Locate the cell with the specified text and output its (x, y) center coordinate. 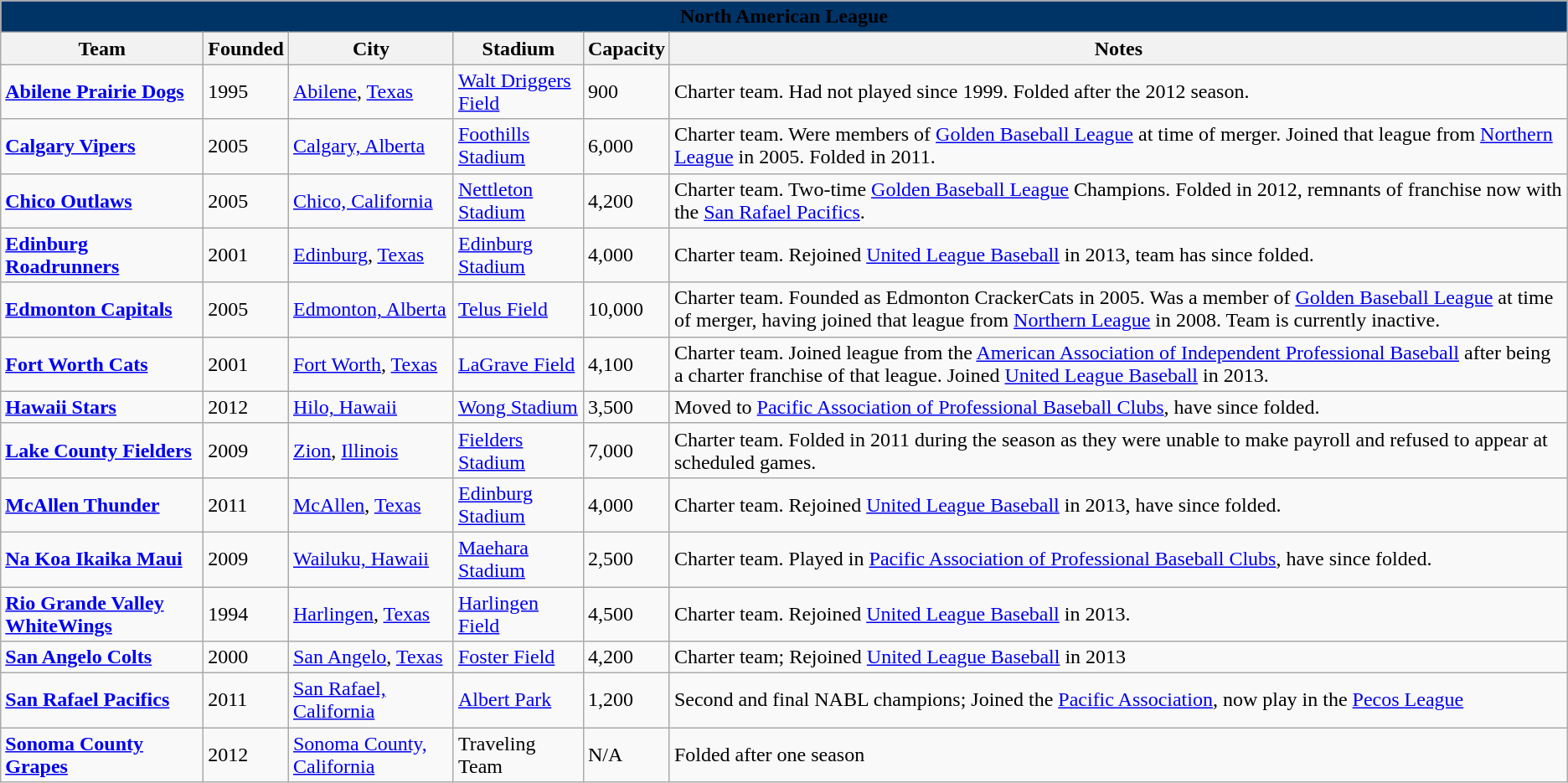
Fielders Stadium (518, 451)
1995 (246, 92)
Chico Outlaws (102, 201)
Calgary Vipers (102, 146)
Stadium (518, 49)
Abilene Prairie Dogs (102, 92)
Charter team. Were members of Golden Baseball League at time of merger. Joined that league from Northern League in 2005. Folded in 2011. (1118, 146)
Calgary, Alberta (370, 146)
McAllen, Texas (370, 504)
San Angelo Colts (102, 657)
San Angelo, Texas (370, 657)
2,500 (627, 559)
10,000 (627, 310)
Foothills Stadium (518, 146)
1,200 (627, 700)
4,100 (627, 363)
Rio Grande Valley WhiteWings (102, 613)
Sonoma County Grapes (102, 755)
Charter team. Had not played since 1999. Folded after the 2012 season. (1118, 92)
3,500 (627, 407)
6,000 (627, 146)
Charter team. Played in Pacific Association of Professional Baseball Clubs, have since folded. (1118, 559)
Fort Worth, Texas (370, 363)
City (370, 49)
1994 (246, 613)
Hilo, Hawaii (370, 407)
Abilene, Texas (370, 92)
Sonoma County, California (370, 755)
Nettleton Stadium (518, 201)
Lake County Fielders (102, 451)
Notes (1118, 49)
North American League (784, 17)
Albert Park (518, 700)
2000 (246, 657)
Maehara Stadium (518, 559)
Wong Stadium (518, 407)
San Rafael Pacifics (102, 700)
Charter team. Rejoined United League Baseball in 2013, team has since folded. (1118, 255)
Traveling Team (518, 755)
Zion, Illinois (370, 451)
Fort Worth Cats (102, 363)
Foster Field (518, 657)
Folded after one season (1118, 755)
Second and final NABL champions; Joined the Pacific Association, now play in the Pecos League (1118, 700)
Edmonton Capitals (102, 310)
Charter team. Two-time Golden Baseball League Champions. Folded in 2012, remnants of franchise now with the San Rafael Pacifics. (1118, 201)
Founded (246, 49)
Hawaii Stars (102, 407)
Wailuku, Hawaii (370, 559)
San Rafael, California (370, 700)
LaGrave Field (518, 363)
McAllen Thunder (102, 504)
7,000 (627, 451)
Edinburg Roadrunners (102, 255)
Moved to Pacific Association of Professional Baseball Clubs, have since folded. (1118, 407)
Charter team. Rejoined United League Baseball in 2013. (1118, 613)
4,500 (627, 613)
Capacity (627, 49)
Charter team. Folded in 2011 during the season as they were unable to make payroll and refused to appear at scheduled games. (1118, 451)
Charter team; Rejoined United League Baseball in 2013 (1118, 657)
N/A (627, 755)
Chico, California (370, 201)
Walt Driggers Field (518, 92)
Na Koa Ikaika Maui (102, 559)
Edmonton, Alberta (370, 310)
Team (102, 49)
Harlingen, Texas (370, 613)
Edinburg, Texas (370, 255)
Telus Field (518, 310)
900 (627, 92)
Harlingen Field (518, 613)
Charter team. Rejoined United League Baseball in 2013, have since folded. (1118, 504)
